Pinpoint the cell where the given text exists, returning its (x, y) midpoint coordinate. 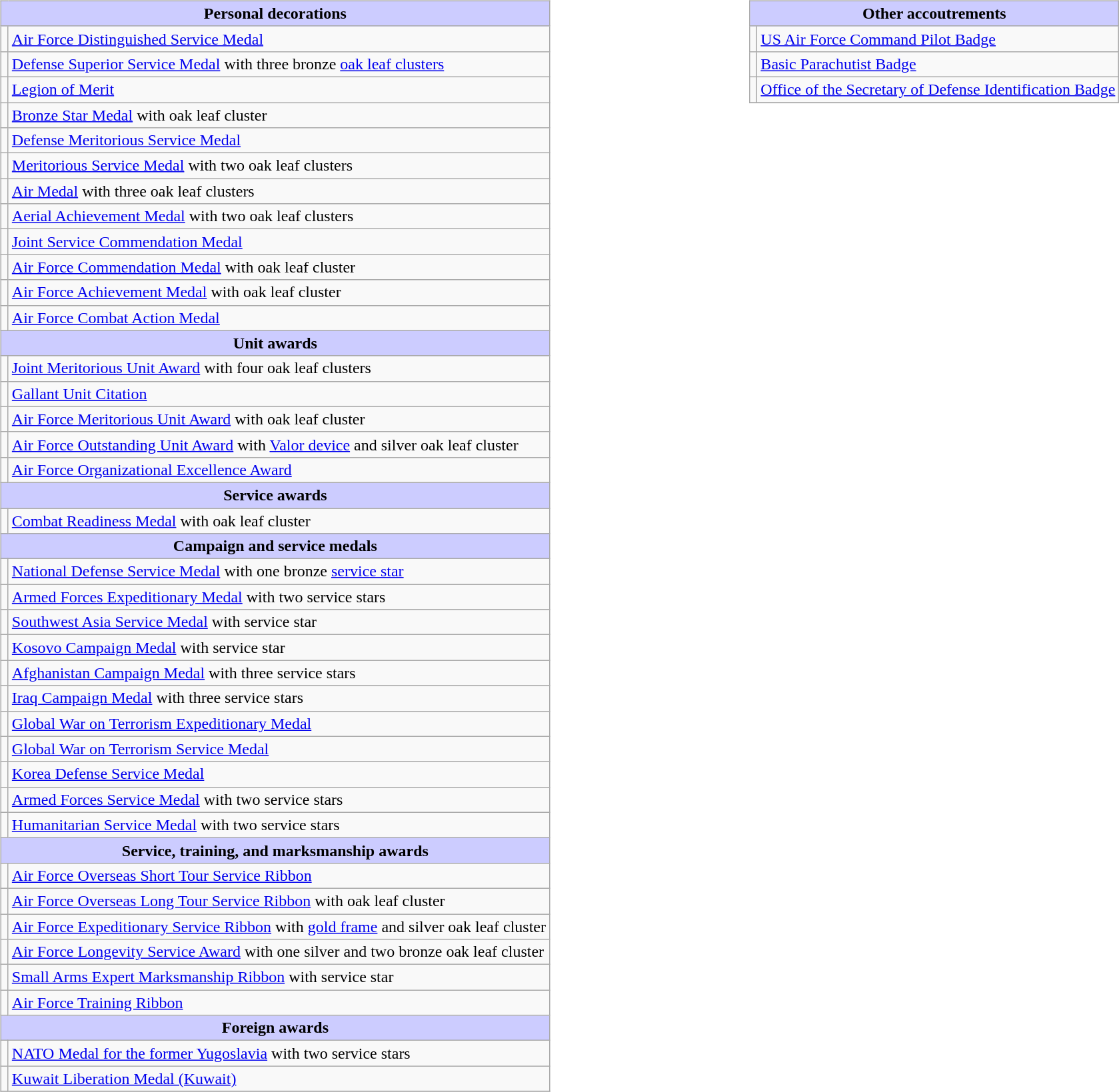
Armed Forces Expeditionary Medal with two service stars (279, 597)
Armed Forces Service Medal with two service stars (279, 800)
Air Force Longevity Service Award with one silver and two bronze oak leaf cluster (279, 952)
Joint Service Commendation Medal (279, 242)
Foreign awards (275, 1028)
Kuwait Liberation Medal (Kuwait) (279, 1079)
Service awards (275, 495)
Air Force Meritorious Unit Award with oak leaf cluster (279, 419)
National Defense Service Medal with one bronze service star (279, 572)
Air Force Outstanding Unit Award with Valor device and silver oak leaf cluster (279, 444)
Office of the Secretary of Defense Identification Badge (938, 89)
Korea Defense Service Medal (279, 774)
Global War on Terrorism Expeditionary Medal (279, 724)
Bronze Star Medal with oak leaf cluster (279, 115)
Global War on Terrorism Service Medal (279, 749)
US Air Force Command Pilot Badge (938, 39)
Defense Meritorious Service Medal (279, 141)
Air Force Expeditionary Service Ribbon with gold frame and silver oak leaf cluster (279, 927)
NATO Medal for the former Yugoslavia with two service stars (279, 1053)
Air Force Combat Action Medal (279, 318)
Combat Readiness Medal with oak leaf cluster (279, 520)
Kosovo Campaign Medal with service star (279, 648)
Service, training, and marksmanship awards (275, 850)
Air Force Training Ribbon (279, 1003)
Other accoutrements (934, 13)
Iraq Campaign Medal with three service stars (279, 698)
Air Force Overseas Long Tour Service Ribbon with oak leaf cluster (279, 901)
Air Force Commendation Medal with oak leaf cluster (279, 267)
Air Medal with three oak leaf clusters (279, 191)
Campaign and service medals (275, 546)
Defense Superior Service Medal with three bronze oak leaf clusters (279, 64)
Air Force Distinguished Service Medal (279, 39)
Humanitarian Service Medal with two service stars (279, 825)
Legion of Merit (279, 89)
Personal decorations (275, 13)
Small Arms Expert Marksmanship Ribbon with service star (279, 977)
Air Force Organizational Excellence Award (279, 470)
Basic Parachutist Badge (938, 64)
Air Force Achievement Medal with oak leaf cluster (279, 292)
Afghanistan Campaign Medal with three service stars (279, 673)
Air Force Overseas Short Tour Service Ribbon (279, 875)
Meritorious Service Medal with two oak leaf clusters (279, 166)
Aerial Achievement Medal with two oak leaf clusters (279, 217)
Unit awards (275, 343)
Southwest Asia Service Medal with service star (279, 622)
Gallant Unit Citation (279, 394)
Joint Meritorious Unit Award with four oak leaf clusters (279, 368)
